From the cell containing the given text, extract its center point as (X, Y) coordinate. 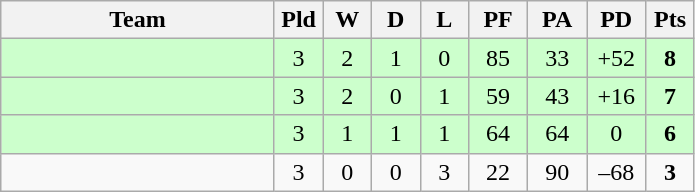
+52 (616, 58)
PF (498, 20)
22 (498, 172)
L (444, 20)
PA (558, 20)
8 (670, 58)
6 (670, 134)
7 (670, 96)
85 (498, 58)
W (348, 20)
PD (616, 20)
Pts (670, 20)
Pld (298, 20)
–68 (616, 172)
33 (558, 58)
+16 (616, 96)
Team (138, 20)
43 (558, 96)
90 (558, 172)
59 (498, 96)
D (396, 20)
